Search for the cell housing the specified text and yield its [x, y] center coordinate. 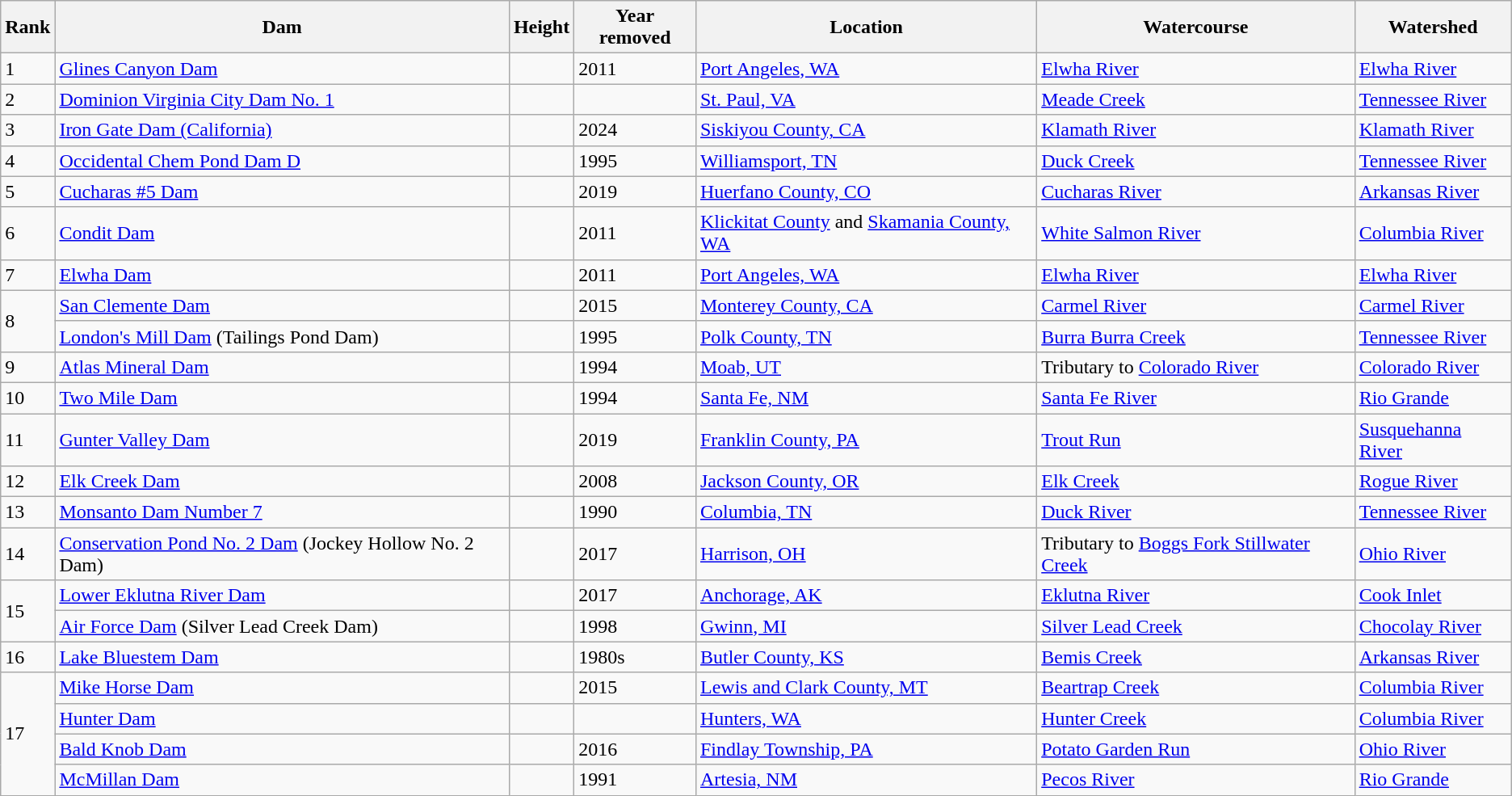
17 [27, 734]
1 [27, 69]
Trout Run [1195, 440]
14 [27, 554]
Tributary to Colorado River [1195, 367]
13 [27, 512]
Cucharas River [1195, 192]
St. Paul, VA [866, 99]
Duck River [1195, 512]
Beartrap Creek [1195, 688]
Santa Fe, NM [866, 398]
Rogue River [1433, 482]
Franklin County, PA [866, 440]
Year removed [635, 27]
Pecos River [1195, 780]
16 [27, 657]
Rank [27, 27]
Gunter Valley Dam [282, 440]
7 [27, 275]
Silver Lead Creek [1195, 626]
Dominion Virginia City Dam No. 1 [282, 99]
Air Force Dam (Silver Lead Creek Dam) [282, 626]
Iron Gate Dam (California) [282, 130]
2016 [635, 749]
Burra Burra Creek [1195, 336]
Hunters, WA [866, 718]
2024 [635, 130]
Lewis and Clark County, MT [866, 688]
Occidental Chem Pond Dam D [282, 161]
McMillan Dam [282, 780]
1998 [635, 626]
Potato Garden Run [1195, 749]
Lake Bluestem Dam [282, 657]
Anchorage, AK [866, 596]
Duck Creek [1195, 161]
Elk Creek [1195, 482]
Meade Creek [1195, 99]
Columbia, TN [866, 512]
Klickitat County and Skamania County, WA [866, 233]
2 [27, 99]
Mike Horse Dam [282, 688]
11 [27, 440]
Gwinn, MI [866, 626]
Lower Eklutna River Dam [282, 596]
1980s [635, 657]
3 [27, 130]
9 [27, 367]
Tributary to Boggs Fork Stillwater Creek [1195, 554]
Jackson County, OR [866, 482]
White Salmon River [1195, 233]
Elk Creek Dam [282, 482]
Cucharas #5 Dam [282, 192]
Bald Knob Dam [282, 749]
Butler County, KS [866, 657]
Harrison, OH [866, 554]
Chocolay River [1433, 626]
Hunter Creek [1195, 718]
London's Mill Dam (Tailings Pond Dam) [282, 336]
Artesia, NM [866, 780]
Dam [282, 27]
1991 [635, 780]
Huerfano County, CO [866, 192]
15 [27, 611]
Hunter Dam [282, 718]
Susquehanna River [1433, 440]
Watershed [1433, 27]
Glines Canyon Dam [282, 69]
Condit Dam [282, 233]
Eklutna River [1195, 596]
Location [866, 27]
12 [27, 482]
Bemis Creek [1195, 657]
1990 [635, 512]
Elwha Dam [282, 275]
2008 [635, 482]
4 [27, 161]
Moab, UT [866, 367]
Atlas Mineral Dam [282, 367]
8 [27, 321]
6 [27, 233]
5 [27, 192]
Cook Inlet [1433, 596]
Findlay Township, PA [866, 749]
Watercourse [1195, 27]
Siskiyou County, CA [866, 130]
Height [541, 27]
10 [27, 398]
Monsanto Dam Number 7 [282, 512]
Williamsport, TN [866, 161]
Conservation Pond No. 2 Dam (Jockey Hollow No. 2 Dam) [282, 554]
Polk County, TN [866, 336]
Monterey County, CA [866, 305]
Santa Fe River [1195, 398]
San Clemente Dam [282, 305]
Two Mile Dam [282, 398]
Colorado River [1433, 367]
